Output the [x, y] coordinate of the center of the cell containing the given text.  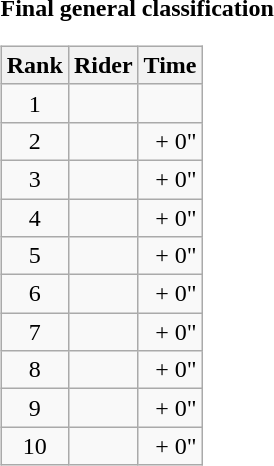
9 [34, 408]
1 [34, 103]
Time [170, 65]
4 [34, 217]
7 [34, 332]
3 [34, 179]
8 [34, 370]
6 [34, 294]
5 [34, 256]
Rider [103, 65]
Rank [34, 65]
2 [34, 141]
10 [34, 446]
